Provide the [X, Y] coordinate of the cell's center where the given text is located.  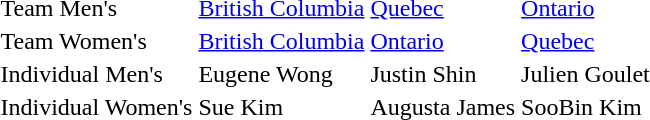
Eugene Wong [282, 74]
Ontario [443, 41]
Justin Shin [443, 74]
British Columbia [282, 41]
